Find where the given text appears and provide that cell's center as (X, Y) coordinate. 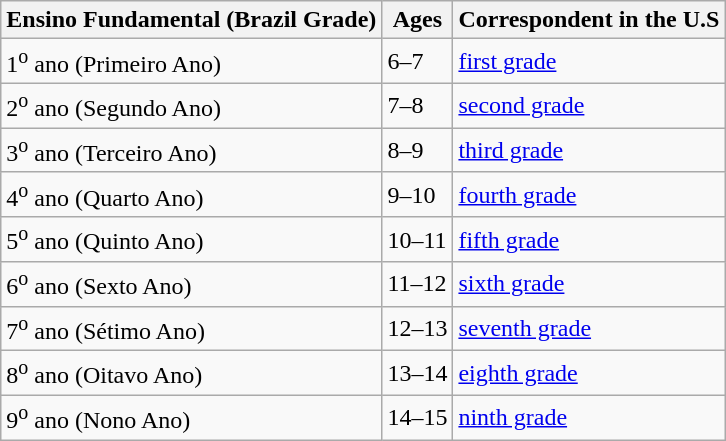
1o ano (Primeiro Ano) (192, 62)
third grade (589, 150)
12–13 (418, 328)
Correspondent in the U.S (589, 20)
8–9 (418, 150)
second grade (589, 106)
6o ano (Sexto Ano) (192, 284)
fifth grade (589, 240)
9–10 (418, 194)
8o ano (Oitavo Ano) (192, 374)
sixth grade (589, 284)
14–15 (418, 418)
10–11 (418, 240)
5o ano (Quinto Ano) (192, 240)
11–12 (418, 284)
13–14 (418, 374)
7o ano (Sétimo Ano) (192, 328)
first grade (589, 62)
Ensino Fundamental (Brazil Grade) (192, 20)
fourth grade (589, 194)
ninth grade (589, 418)
Ages (418, 20)
7–8 (418, 106)
3o ano (Terceiro Ano) (192, 150)
eighth grade (589, 374)
9o ano (Nono Ano) (192, 418)
6–7 (418, 62)
seventh grade (589, 328)
4o ano (Quarto Ano) (192, 194)
2o ano (Segundo Ano) (192, 106)
